Find where the given text appears and provide that cell's center as (X, Y) coordinate. 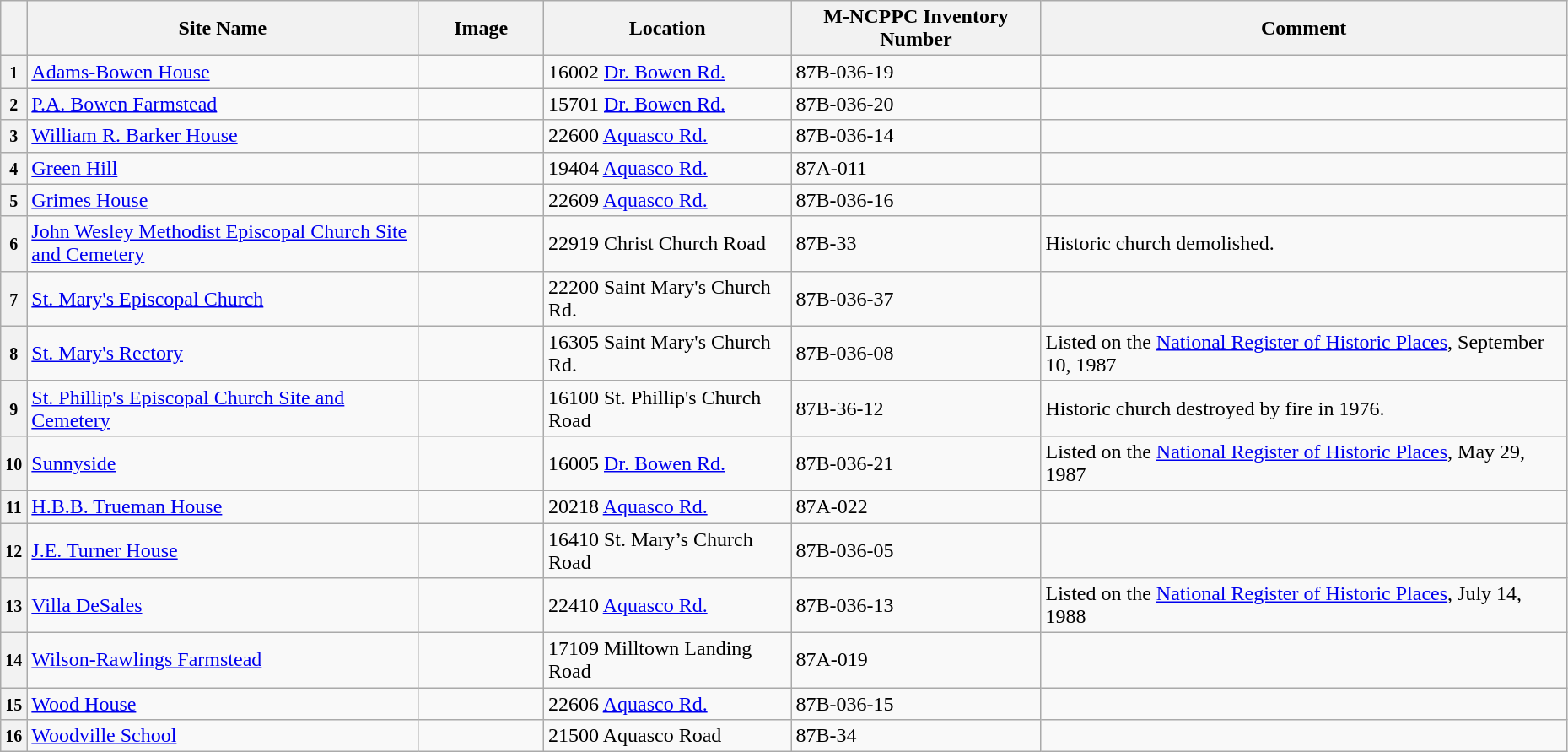
6 (13, 243)
John Wesley Methodist Episcopal Church Site and Cemetery (223, 243)
1 (13, 72)
20218 Aquasco Rd. (666, 506)
87B-036-20 (916, 104)
3 (13, 136)
22600 Aquasco Rd. (666, 136)
M-NCPPC Inventory Number (916, 29)
87B-036-15 (916, 704)
P.A. Bowen Farmstead (223, 104)
Location (666, 29)
87B-34 (916, 736)
16305 Saint Mary's Church Rd. (666, 353)
16002 Dr. Bowen Rd. (666, 72)
Historic church demolished. (1304, 243)
22609 Aquasco Rd. (666, 200)
87B-036-21 (916, 463)
Listed on the National Register of Historic Places, July 14, 1988 (1304, 606)
St. Mary's Rectory (223, 353)
J.E. Turner House (223, 550)
16005 Dr. Bowen Rd. (666, 463)
7 (13, 299)
87B-036-37 (916, 299)
16410 St. Mary’s Church Road (666, 550)
87A-022 (916, 506)
St. Phillip's Episcopal Church Site and Cemetery (223, 408)
4 (13, 168)
22200 Saint Mary's Church Rd. (666, 299)
22410 Aquasco Rd. (666, 606)
87A-011 (916, 168)
12 (13, 550)
87B-036-19 (916, 72)
14 (13, 660)
Villa DeSales (223, 606)
87B-036-16 (916, 200)
Green Hill (223, 168)
Image (481, 29)
87B-036-14 (916, 136)
22606 Aquasco Rd. (666, 704)
Woodville School (223, 736)
H.B.B. Trueman House (223, 506)
Listed on the National Register of Historic Places, September 10, 1987 (1304, 353)
87A-019 (916, 660)
16100 St. Phillip's Church Road (666, 408)
9 (13, 408)
Comment (1304, 29)
87B-36-12 (916, 408)
Sunnyside (223, 463)
17109 Milltown Landing Road (666, 660)
St. Mary's Episcopal Church (223, 299)
5 (13, 200)
11 (13, 506)
Site Name (223, 29)
Listed on the National Register of Historic Places, May 29, 1987 (1304, 463)
87B-036-08 (916, 353)
21500 Aquasco Road (666, 736)
16 (13, 736)
Grimes House (223, 200)
22919 Christ Church Road (666, 243)
Adams-Bowen House (223, 72)
10 (13, 463)
Wood House (223, 704)
19404 Aquasco Rd. (666, 168)
15 (13, 704)
Historic church destroyed by fire in 1976. (1304, 408)
13 (13, 606)
William R. Barker House (223, 136)
87B-036-05 (916, 550)
87B-036-13 (916, 606)
2 (13, 104)
Wilson-Rawlings Farmstead (223, 660)
15701 Dr. Bowen Rd. (666, 104)
8 (13, 353)
87B-33 (916, 243)
